From the cell containing the given text, extract its center point as [x, y] coordinate. 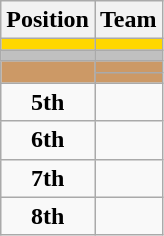
7th [48, 178]
Team [128, 20]
8th [48, 216]
6th [48, 140]
5th [48, 102]
Position [48, 20]
